Scan for the cell matching the given text and deliver its (x, y) coordinate at center. 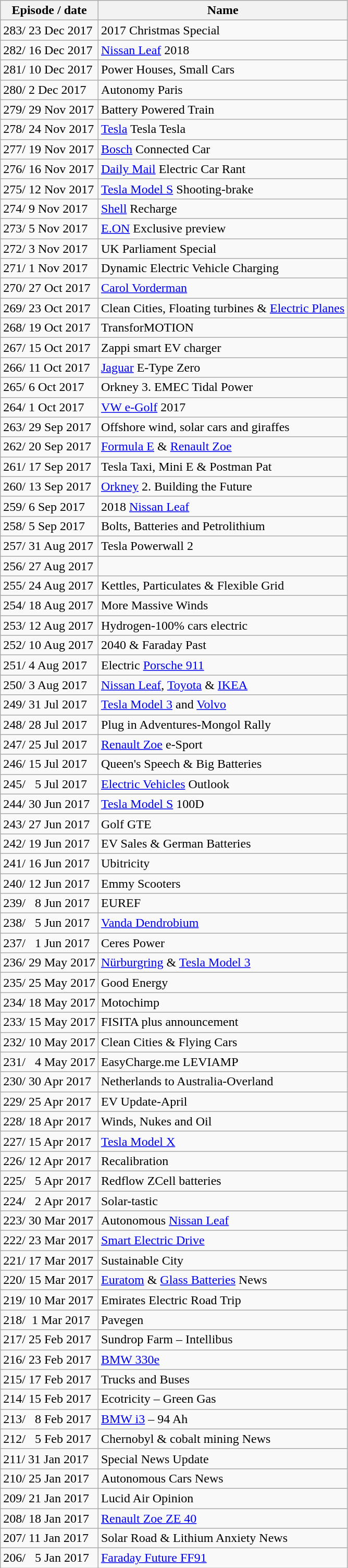
220/ 15 Mar 2017 (49, 1280)
221/ 17 Mar 2017 (49, 1260)
Zappi smart EV charger (222, 348)
Carol Vorderman (222, 288)
223/ 30 Mar 2017 (49, 1221)
240/ 12 Jun 2017 (49, 884)
281/ 10 Dec 2017 (49, 70)
Name (222, 10)
Formula E & Renault Zoe (222, 447)
224/ 2 Apr 2017 (49, 1200)
Battery Powered Train (222, 109)
Tesla Model S Shooting-brake (222, 189)
Nissan Leaf, Toyota & IKEA (222, 685)
253/ 12 Aug 2017 (49, 626)
270/ 27 Oct 2017 (49, 288)
212/ 5 Feb 2017 (49, 1439)
Bolts, Batteries and Petrolithium (222, 526)
Lucid Air Opinion (222, 1498)
251/ 4 Aug 2017 (49, 665)
Nürburgring & Tesla Model 3 (222, 963)
FISITA plus announcement (222, 1022)
Electric Vehicles Outlook (222, 784)
211/ 31 Jan 2017 (49, 1459)
257/ 31 Aug 2017 (49, 546)
Faraday Future FF91 (222, 1558)
208/ 18 Jan 2017 (49, 1518)
Solar Road & Lithium Anxiety News (222, 1538)
279/ 29 Nov 2017 (49, 109)
215/ 17 Feb 2017 (49, 1379)
218/ 1 Mar 2017 (49, 1320)
EV Update-April (222, 1101)
216/ 23 Feb 2017 (49, 1359)
Redflow ZCell batteries (222, 1181)
227/ 15 Apr 2017 (49, 1141)
Shell Recharge (222, 209)
Episode / date (49, 10)
Bosch Connected Car (222, 149)
225/ 5 Apr 2017 (49, 1181)
Dynamic Electric Vehicle Charging (222, 268)
Autonomous Cars News (222, 1478)
Tesla Tesla Tesla (222, 129)
271/ 1 Nov 2017 (49, 268)
255/ 24 Aug 2017 (49, 586)
Autonomous Nissan Leaf (222, 1221)
235/ 25 May 2017 (49, 983)
Tesla Taxi, Mini E & Postman Pat (222, 467)
2040 & Faraday Past (222, 645)
231/ 4 May 2017 (49, 1062)
232/ 10 May 2017 (49, 1042)
Nissan Leaf 2018 (222, 50)
283/ 23 Dec 2017 (49, 30)
256/ 27 Aug 2017 (49, 566)
Sustainable City (222, 1260)
219/ 10 Mar 2017 (49, 1300)
260/ 13 Sep 2017 (49, 486)
TransforMOTION (222, 328)
Tesla Powerwall 2 (222, 546)
234/ 18 May 2017 (49, 1002)
226/ 12 Apr 2017 (49, 1161)
213/ 8 Feb 2017 (49, 1419)
VW e-Golf 2017 (222, 407)
Chernobyl & cobalt mining News (222, 1439)
UK Parliament Special (222, 249)
278/ 24 Nov 2017 (49, 129)
Clean Cities & Flying Cars (222, 1042)
EUREF (222, 903)
E.ON Exclusive preview (222, 228)
Daily Mail Electric Car Rant (222, 169)
230/ 30 Apr 2017 (49, 1082)
Kettles, Particulates & Flexible Grid (222, 586)
EasyCharge.me LEVIAMP (222, 1062)
244/ 30 Jun 2017 (49, 804)
249/ 31 Jul 2017 (49, 705)
More Massive Winds (222, 606)
273/ 5 Nov 2017 (49, 228)
272/ 3 Nov 2017 (49, 249)
Clean Cities, Floating turbines & Electric Planes (222, 308)
2017 Christmas Special (222, 30)
EV Sales & German Batteries (222, 843)
262/ 20 Sep 2017 (49, 447)
2018 Nissan Leaf (222, 506)
Electric Porsche 911 (222, 665)
214/ 15 Feb 2017 (49, 1399)
Tesla Model S 100D (222, 804)
Euratom & Glass Batteries News (222, 1280)
Jaguar E-Type Zero (222, 367)
275/ 12 Nov 2017 (49, 189)
236/ 29 May 2017 (49, 963)
277/ 19 Nov 2017 (49, 149)
Winds, Nukes and Oil (222, 1121)
BMW 330e (222, 1359)
247/ 25 Jul 2017 (49, 744)
259/ 6 Sep 2017 (49, 506)
Plug in Adventures-Mongol Rally (222, 725)
263/ 29 Sep 2017 (49, 427)
261/ 17 Sep 2017 (49, 467)
282/ 16 Dec 2017 (49, 50)
Vanda Dendrobium (222, 923)
238/ 5 Jun 2017 (49, 923)
242/ 19 Jun 2017 (49, 843)
243/ 27 Jun 2017 (49, 824)
Ubitricity (222, 863)
210/ 25 Jan 2017 (49, 1478)
228/ 18 Apr 2017 (49, 1121)
BMW i3 – 94 Ah (222, 1419)
233/ 15 May 2017 (49, 1022)
280/ 2 Dec 2017 (49, 90)
266/ 11 Oct 2017 (49, 367)
276/ 16 Nov 2017 (49, 169)
237/ 1 Jun 2017 (49, 943)
209/ 21 Jan 2017 (49, 1498)
246/ 15 Jul 2017 (49, 764)
Sundrop Farm – Intellibus (222, 1340)
Netherlands to Australia-Overland (222, 1082)
Emirates Electric Road Trip (222, 1300)
248/ 28 Jul 2017 (49, 725)
252/ 10 Aug 2017 (49, 645)
245/ 5 Jul 2017 (49, 784)
265/ 6 Oct 2017 (49, 387)
Motochimp (222, 1002)
Power Houses, Small Cars (222, 70)
Orkney 3. EMEC Tidal Power (222, 387)
Recalibration (222, 1161)
239/ 8 Jun 2017 (49, 903)
Solar-tastic (222, 1200)
Smart Electric Drive (222, 1241)
Offshore wind, solar cars and giraffes (222, 427)
Tesla Model X (222, 1141)
Renault Zoe ZE 40 (222, 1518)
274/ 9 Nov 2017 (49, 209)
268/ 19 Oct 2017 (49, 328)
Trucks and Buses (222, 1379)
222/ 23 Mar 2017 (49, 1241)
Ecotricity – Green Gas (222, 1399)
241/ 16 Jun 2017 (49, 863)
217/ 25 Feb 2017 (49, 1340)
264/ 1 Oct 2017 (49, 407)
Renault Zoe e-Sport (222, 744)
258/ 5 Sep 2017 (49, 526)
Autonomy Paris (222, 90)
Pavegen (222, 1320)
Queen's Speech & Big Batteries (222, 764)
Emmy Scooters (222, 884)
Golf GTE (222, 824)
206/ 5 Jan 2017 (49, 1558)
Special News Update (222, 1459)
Hydrogen-100% cars electric (222, 626)
Orkney 2. Building the Future (222, 486)
267/ 15 Oct 2017 (49, 348)
269/ 23 Oct 2017 (49, 308)
229/ 25 Apr 2017 (49, 1101)
Good Energy (222, 983)
Ceres Power (222, 943)
254/ 18 Aug 2017 (49, 606)
207/ 11 Jan 2017 (49, 1538)
250/ 3 Aug 2017 (49, 685)
Tesla Model 3 and Volvo (222, 705)
